From the cell containing the given text, extract its center point as [X, Y] coordinate. 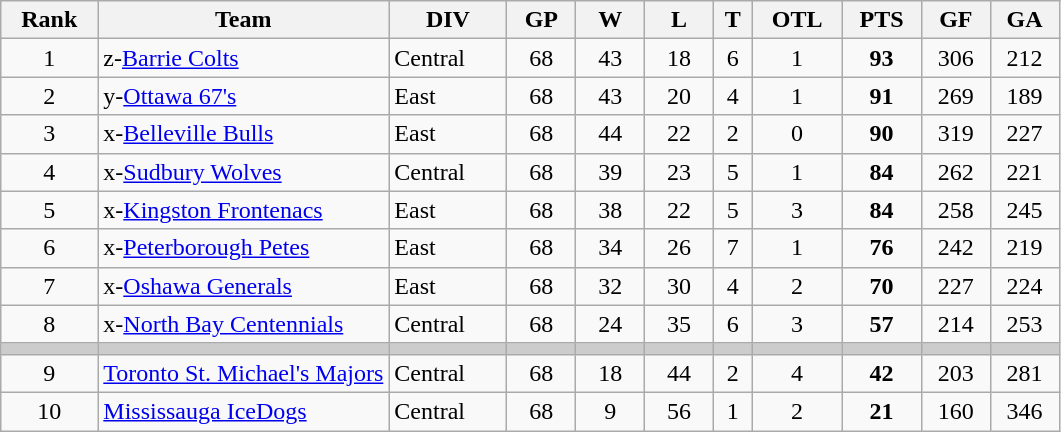
PTS [882, 20]
34 [610, 248]
21 [882, 411]
GF [956, 20]
91 [882, 96]
L [680, 20]
224 [1024, 286]
32 [610, 286]
23 [680, 172]
x-Sudbury Wolves [244, 172]
Mississauga IceDogs [244, 411]
214 [956, 324]
T [732, 20]
x-North Bay Centennials [244, 324]
160 [956, 411]
203 [956, 373]
319 [956, 134]
OTL [796, 20]
26 [680, 248]
57 [882, 324]
30 [680, 286]
258 [956, 210]
306 [956, 58]
346 [1024, 411]
42 [882, 373]
70 [882, 286]
24 [610, 324]
93 [882, 58]
35 [680, 324]
189 [1024, 96]
Toronto St. Michael's Majors [244, 373]
221 [1024, 172]
x-Belleville Bulls [244, 134]
8 [50, 324]
20 [680, 96]
39 [610, 172]
x-Peterborough Petes [244, 248]
90 [882, 134]
10 [50, 411]
W [610, 20]
GP [542, 20]
Team [244, 20]
212 [1024, 58]
Rank [50, 20]
245 [1024, 210]
x-Oshawa Generals [244, 286]
281 [1024, 373]
GA [1024, 20]
253 [1024, 324]
z-Barrie Colts [244, 58]
219 [1024, 248]
y-Ottawa 67's [244, 96]
76 [882, 248]
262 [956, 172]
242 [956, 248]
0 [796, 134]
x-Kingston Frontenacs [244, 210]
56 [680, 411]
269 [956, 96]
DIV [448, 20]
38 [610, 210]
